Pinpoint the cell where the given text exists, returning its (x, y) midpoint coordinate. 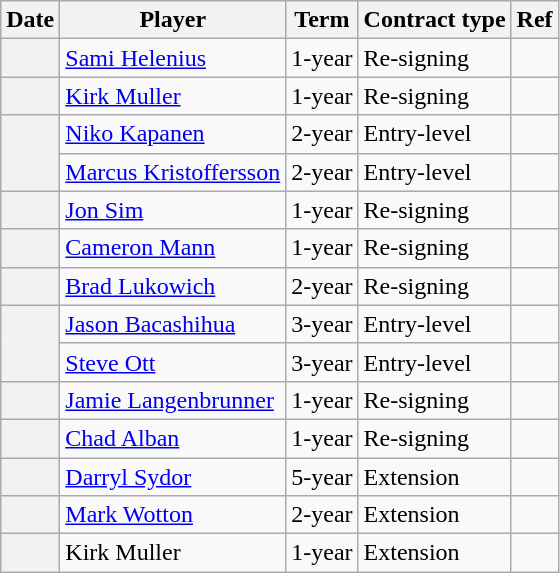
Darryl Sydor (173, 477)
Steve Ott (173, 362)
Marcus Kristoffersson (173, 172)
Term (322, 20)
Mark Wotton (173, 515)
Contract type (434, 20)
Jason Bacashihua (173, 324)
Player (173, 20)
Cameron Mann (173, 248)
Sami Helenius (173, 58)
Chad Alban (173, 438)
Jamie Langenbrunner (173, 400)
5-year (322, 477)
Date (30, 20)
Brad Lukowich (173, 286)
Jon Sim (173, 210)
Ref (534, 20)
Niko Kapanen (173, 134)
